Find where the given text appears and provide that cell's center as [x, y] coordinate. 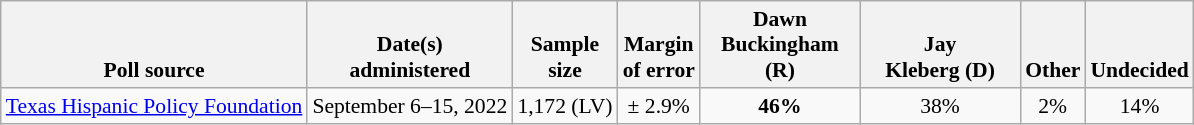
46% [780, 106]
14% [1139, 106]
DawnBuckingham (R) [780, 44]
Date(s)administered [410, 44]
38% [940, 106]
Marginof error [659, 44]
2% [1052, 106]
Other [1052, 44]
Samplesize [564, 44]
Undecided [1139, 44]
JayKleberg (D) [940, 44]
Texas Hispanic Policy Foundation [154, 106]
September 6–15, 2022 [410, 106]
Poll source [154, 44]
1,172 (LV) [564, 106]
± 2.9% [659, 106]
